Capture the cell that displays the provided text and extract its [X, Y] central coordinate. 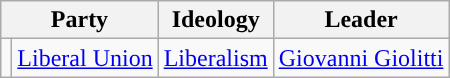
Liberalism [216, 58]
Leader [361, 20]
Giovanni Giolitti [361, 58]
Ideology [216, 20]
Party [80, 20]
Liberal Union [85, 58]
